Identify which cell holds the provided text, then report its (x, y) central coordinate. 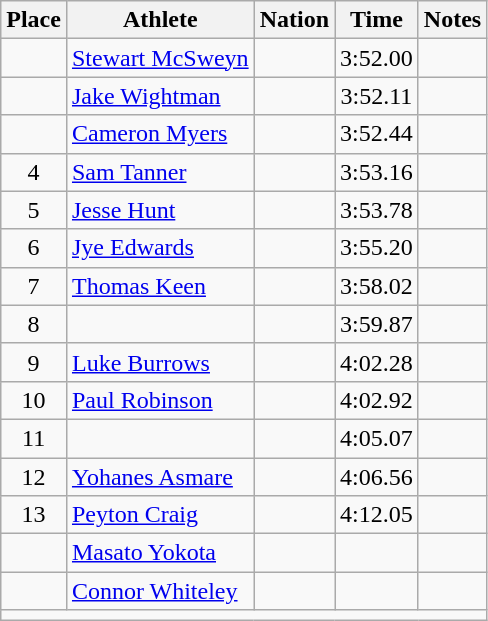
4:02.28 (377, 362)
Yohanes Asmare (160, 477)
Notes (452, 20)
Place (34, 20)
Nation (294, 20)
3:58.02 (377, 286)
Luke Burrows (160, 362)
Masato Yokota (160, 553)
5 (34, 210)
7 (34, 286)
Athlete (160, 20)
Sam Tanner (160, 172)
4:05.07 (377, 438)
9 (34, 362)
8 (34, 324)
3:59.87 (377, 324)
Cameron Myers (160, 134)
Connor Whiteley (160, 591)
3:53.78 (377, 210)
4:12.05 (377, 515)
6 (34, 248)
12 (34, 477)
Stewart McSweyn (160, 58)
Jye Edwards (160, 248)
3:52.00 (377, 58)
4:02.92 (377, 400)
3:52.11 (377, 96)
Paul Robinson (160, 400)
Time (377, 20)
10 (34, 400)
3:52.44 (377, 134)
Jesse Hunt (160, 210)
3:53.16 (377, 172)
Peyton Craig (160, 515)
Jake Wightman (160, 96)
13 (34, 515)
4 (34, 172)
3:55.20 (377, 248)
Thomas Keen (160, 286)
4:06.56 (377, 477)
11 (34, 438)
